Output the [X, Y] coordinate of the center of the cell containing the given text.  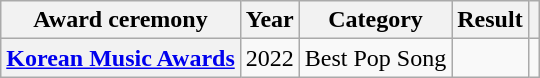
Result [490, 20]
Korean Music Awards [121, 58]
Best Pop Song [375, 58]
Year [270, 20]
Award ceremony [121, 20]
2022 [270, 58]
Category [375, 20]
